From the cell containing the given text, extract its center point as [X, Y] coordinate. 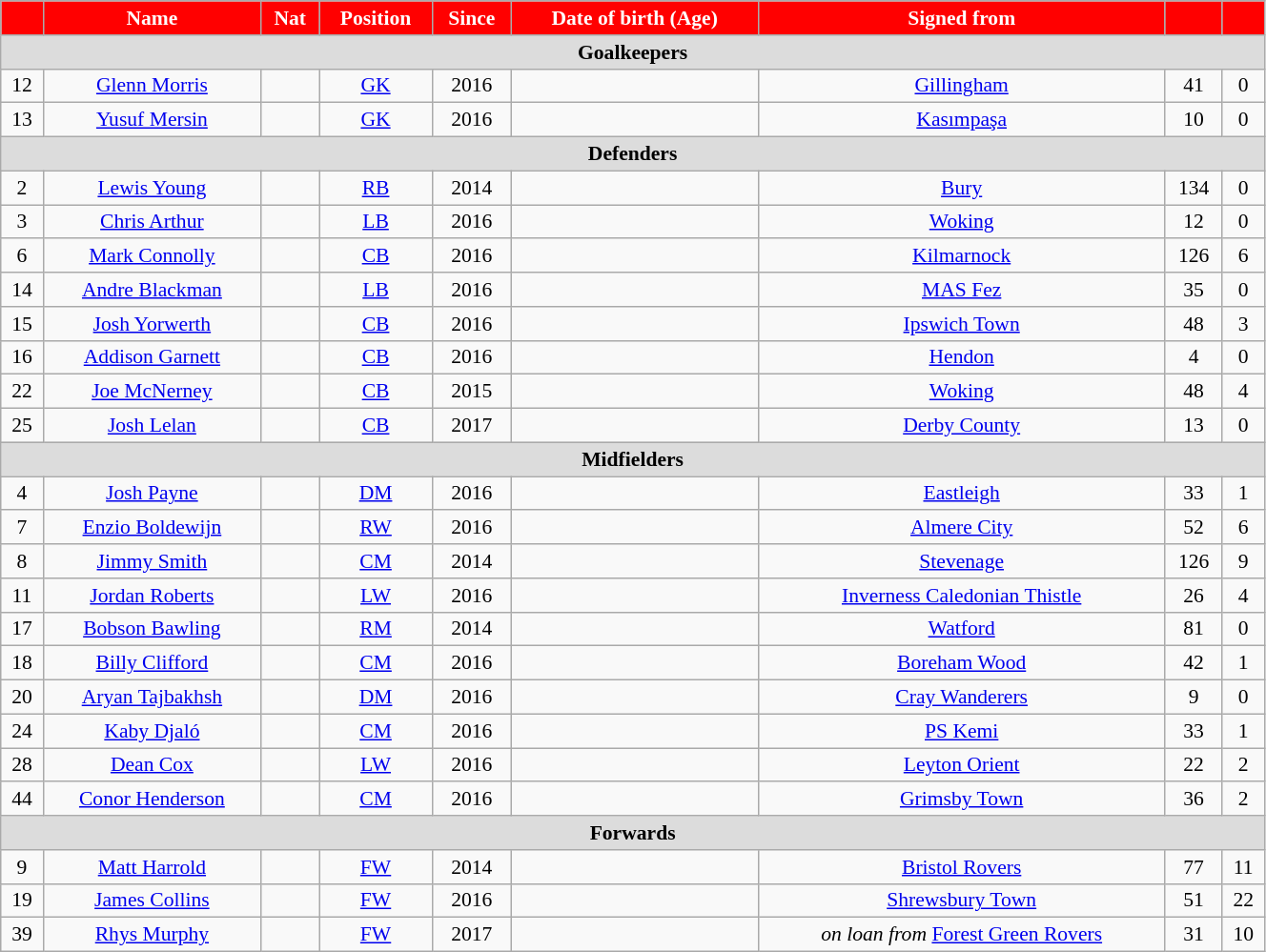
Josh Payne [152, 494]
Rhys Murphy [152, 935]
Kaby Djaló [152, 731]
Ipswich Town [961, 324]
28 [22, 765]
Chris Arthur [152, 222]
8 [22, 561]
14 [22, 290]
Defenders [633, 154]
Bristol Rovers [961, 867]
Watford [961, 629]
81 [1194, 629]
Aryan Tajbakhsh [152, 698]
20 [22, 698]
Billy Clifford [152, 663]
134 [1194, 188]
Lewis Young [152, 188]
Jordan Roberts [152, 596]
39 [22, 935]
Nat [290, 18]
77 [1194, 867]
Since [471, 18]
James Collins [152, 901]
on loan from Forest Green Rovers [961, 935]
18 [22, 663]
16 [22, 357]
Eastleigh [961, 494]
Grimsby Town [961, 800]
15 [22, 324]
Dean Cox [152, 765]
Bury [961, 188]
42 [1194, 663]
Enzio Boldewijn [152, 528]
51 [1194, 901]
17 [22, 629]
Gillingham [961, 86]
31 [1194, 935]
19 [22, 901]
PS Kemi [961, 731]
Shrewsbury Town [961, 901]
RW [376, 528]
Josh Yorwerth [152, 324]
Yusuf Mersin [152, 120]
Leyton Orient [961, 765]
MAS Fez [961, 290]
Date of birth (Age) [635, 18]
24 [22, 731]
Matt Harrold [152, 867]
RB [376, 188]
36 [1194, 800]
Midfielders [633, 459]
Boreham Wood [961, 663]
Stevenage [961, 561]
Almere City [961, 528]
Inverness Caledonian Thistle [961, 596]
Position [376, 18]
Hendon [961, 357]
52 [1194, 528]
7 [22, 528]
Joe McNerney [152, 392]
Signed from [961, 18]
Andre Blackman [152, 290]
Name [152, 18]
35 [1194, 290]
Josh Lelan [152, 426]
Jimmy Smith [152, 561]
Goalkeepers [633, 52]
Mark Connolly [152, 256]
26 [1194, 596]
RM [376, 629]
2015 [471, 392]
Kilmarnock [961, 256]
Kasımpaşa [961, 120]
Conor Henderson [152, 800]
Cray Wanderers [961, 698]
44 [22, 800]
25 [22, 426]
Derby County [961, 426]
Forwards [633, 833]
Glenn Morris [152, 86]
41 [1194, 86]
Bobson Bawling [152, 629]
Addison Garnett [152, 357]
